Detect which cell encompasses the target text, then output its (x, y) center coordinate. 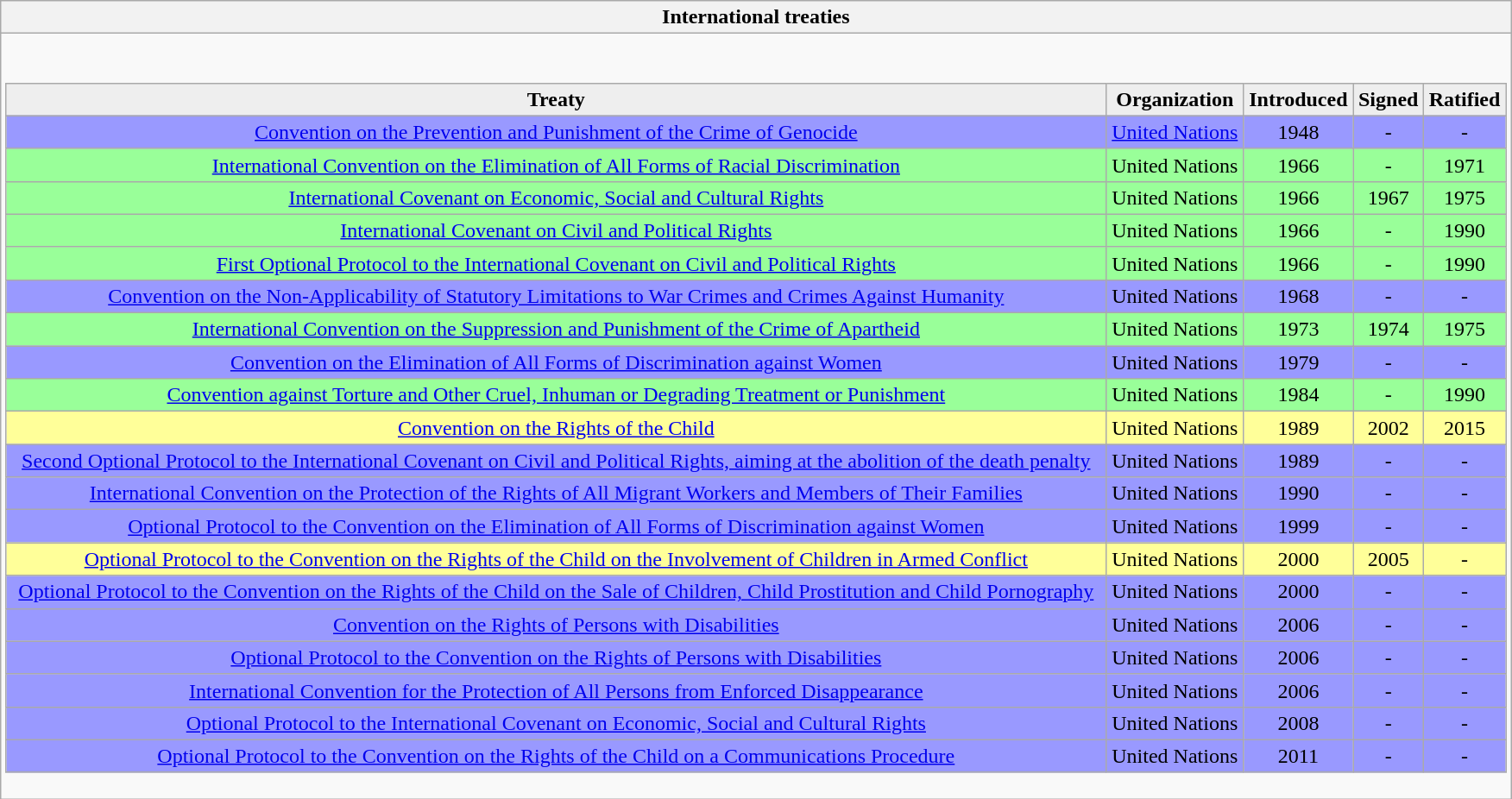
1967 (1389, 198)
Convention on the Prevention and Punishment of the Crime of Genocide (556, 132)
Optional Protocol to the Convention on the Elimination of All Forms of Discrimination against Women (556, 526)
Optional Protocol to the Convention on the Rights of the Child on the Sale of Children, Child Prostitution and Child Pornography (556, 592)
International Convention on the Suppression and Punishment of the Crime of Apartheid (556, 330)
2002 (1389, 428)
International Convention for the Protection of All Persons from Enforced Disappearance (556, 690)
International Covenant on Civil and Political Rights (556, 230)
Convention on the Rights of the Child (556, 428)
Optional Protocol to the International Covenant on Economic, Social and Cultural Rights (556, 723)
2015 (1464, 428)
Signed (1389, 99)
Convention on the Non-Applicability of Statutory Limitations to War Crimes and Crimes Against Humanity (556, 296)
Organization (1175, 99)
1973 (1298, 330)
International treaties (756, 17)
International Convention on the Protection of the Rights of All Migrant Workers and Members of Their Families (556, 494)
Introduced (1298, 99)
Convention on the Rights of Persons with Disabilities (556, 625)
International Convention on the Elimination of All Forms of Racial Discrimination (556, 165)
1971 (1464, 165)
Ratified (1464, 99)
Convention against Torture and Other Cruel, Inhuman or Degrading Treatment or Punishment (556, 395)
Optional Protocol to the Convention on the Rights of the Child on a Communications Procedure (556, 756)
2011 (1298, 756)
First Optional Protocol to the International Covenant on Civil and Political Rights (556, 263)
1968 (1298, 296)
Second Optional Protocol to the International Covenant on Civil and Political Rights, aiming at the abolition of the death penalty (556, 461)
1979 (1298, 362)
Convention on the Elimination of All Forms of Discrimination against Women (556, 362)
2005 (1389, 559)
1984 (1298, 395)
1999 (1298, 526)
1948 (1298, 132)
Optional Protocol to the Convention on the Rights of Persons with Disabilities (556, 657)
International Covenant on Economic, Social and Cultural Rights (556, 198)
Optional Protocol to the Convention on the Rights of the Child on the Involvement of Children in Armed Conflict (556, 559)
Treaty (556, 99)
1974 (1389, 330)
2008 (1298, 723)
